Determine the [x, y] coordinate at the center of the cell enclosing the given text.  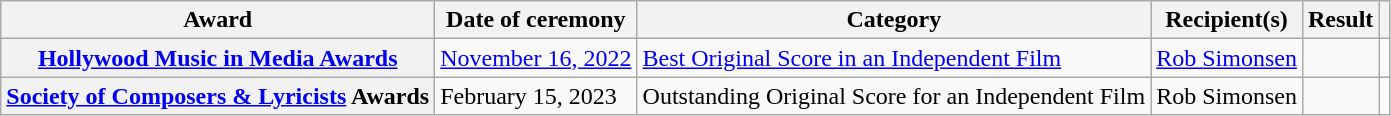
Date of ceremony [536, 20]
Society of Composers & Lyricists Awards [218, 96]
Recipient(s) [1227, 20]
Result [1340, 20]
Award [218, 20]
November 16, 2022 [536, 58]
February 15, 2023 [536, 96]
Hollywood Music in Media Awards [218, 58]
Outstanding Original Score for an Independent Film [894, 96]
Best Original Score in an Independent Film [894, 58]
Category [894, 20]
